Search for the cell housing the specified text and yield its (x, y) center coordinate. 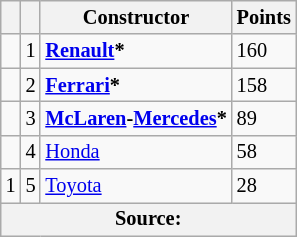
Honda (136, 152)
Constructor (136, 17)
McLaren-Mercedes* (136, 118)
5 (31, 186)
Points (264, 17)
89 (264, 118)
160 (264, 51)
2 (31, 85)
Renault* (136, 51)
Ferrari* (136, 85)
158 (264, 85)
4 (31, 152)
28 (264, 186)
Source: (148, 219)
3 (31, 118)
Toyota (136, 186)
58 (264, 152)
